Output the [x, y] coordinate of the center of the cell containing the given text.  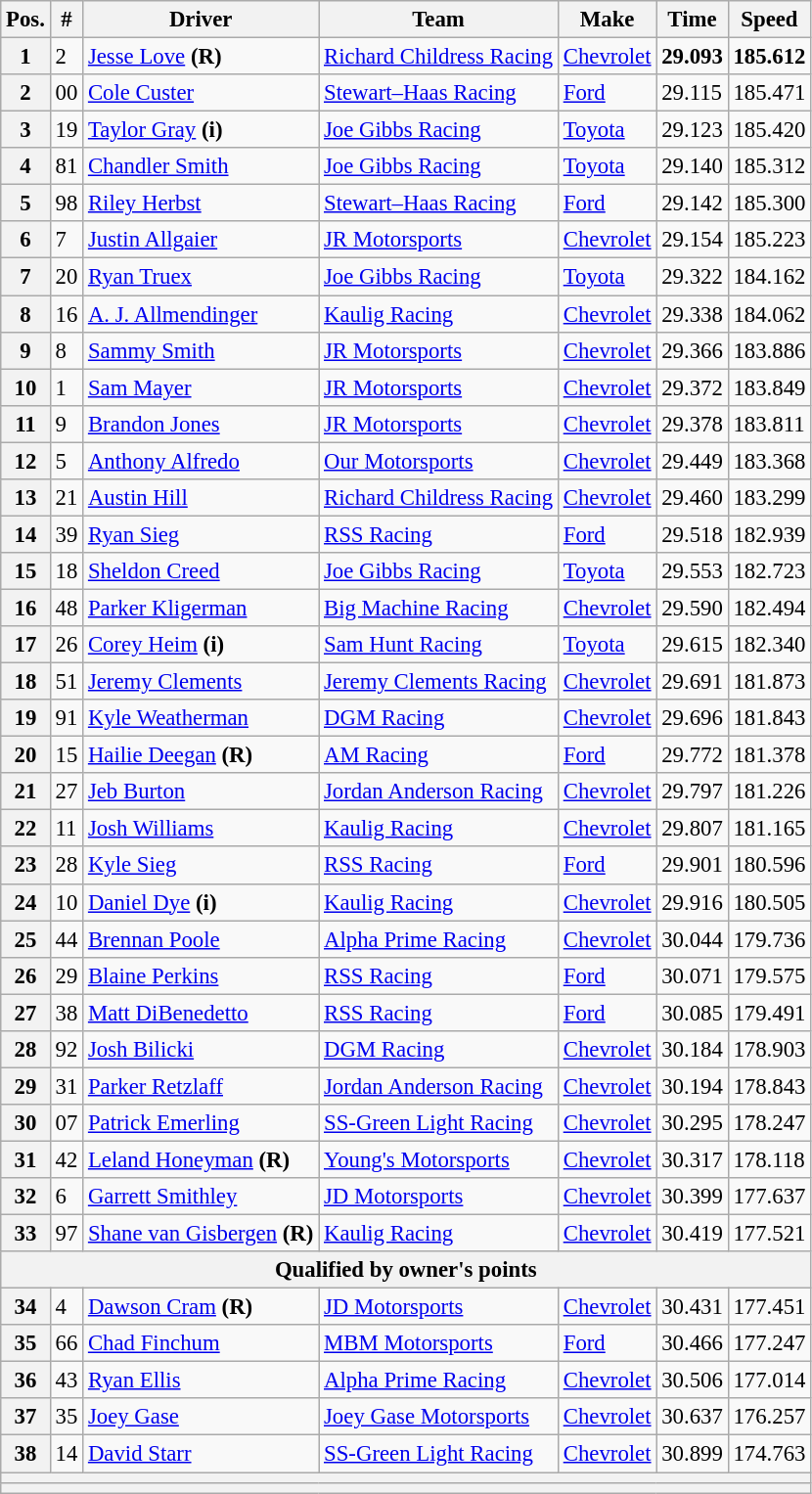
29.460 [693, 498]
37 [25, 1418]
184.162 [769, 277]
32 [25, 1197]
Chad Finchum [202, 1343]
176.257 [769, 1418]
34 [25, 1307]
30.637 [693, 1418]
177.451 [769, 1307]
30.317 [693, 1159]
29.615 [693, 645]
Taylor Gray (i) [202, 130]
181.843 [769, 718]
183.849 [769, 387]
Qualified by owner's points [406, 1270]
29.807 [693, 829]
Joey Gase [202, 1418]
178.118 [769, 1159]
Make [607, 20]
177.521 [769, 1234]
33 [25, 1234]
97 [67, 1234]
185.312 [769, 166]
Joey Gase Motorsports [438, 1418]
Anthony Alfredo [202, 461]
00 [67, 93]
183.886 [769, 350]
Chandler Smith [202, 166]
30.044 [693, 939]
Jeremy Clements [202, 682]
182.939 [769, 534]
07 [67, 1123]
Josh Williams [202, 829]
177.637 [769, 1197]
29.772 [693, 755]
179.491 [769, 1013]
A. J. Allmendinger [202, 314]
29.338 [693, 314]
29.154 [693, 240]
Jesse Love (R) [202, 57]
29.518 [693, 534]
13 [25, 498]
12 [25, 461]
23 [25, 866]
181.165 [769, 829]
Sheldon Creed [202, 571]
185.612 [769, 57]
Corey Heim (i) [202, 645]
29.093 [693, 57]
177.247 [769, 1343]
179.736 [769, 939]
29.696 [693, 718]
66 [67, 1343]
29.115 [693, 93]
Kyle Weatherman [202, 718]
Blaine Perkins [202, 975]
185.420 [769, 130]
30.295 [693, 1123]
30.466 [693, 1343]
30.899 [693, 1454]
181.378 [769, 755]
Time [693, 20]
178.903 [769, 1050]
29.140 [693, 166]
185.223 [769, 240]
Sammy Smith [202, 350]
179.575 [769, 975]
30.419 [693, 1234]
183.368 [769, 461]
Leland Honeyman (R) [202, 1159]
30 [25, 1123]
29.123 [693, 130]
92 [67, 1050]
Shane van Gisbergen (R) [202, 1234]
29.916 [693, 902]
Garrett Smithley [202, 1197]
29.378 [693, 424]
183.811 [769, 424]
29.142 [693, 204]
183.299 [769, 498]
29.322 [693, 277]
# [67, 20]
29.372 [693, 387]
42 [67, 1159]
Parker Retzlaff [202, 1086]
29.553 [693, 571]
182.723 [769, 571]
182.494 [769, 608]
30.085 [693, 1013]
Matt DiBenedetto [202, 1013]
51 [67, 682]
48 [67, 608]
Josh Bilicki [202, 1050]
81 [67, 166]
30.399 [693, 1197]
24 [25, 902]
Our Motorsports [438, 461]
29.691 [693, 682]
AM Racing [438, 755]
Jeb Burton [202, 792]
185.471 [769, 93]
180.505 [769, 902]
30.431 [693, 1307]
44 [67, 939]
178.247 [769, 1123]
Austin Hill [202, 498]
22 [25, 829]
98 [67, 204]
30.184 [693, 1050]
178.843 [769, 1086]
MBM Motorsports [438, 1343]
181.873 [769, 682]
Brennan Poole [202, 939]
Big Machine Racing [438, 608]
39 [67, 534]
Speed [769, 20]
184.062 [769, 314]
182.340 [769, 645]
180.596 [769, 866]
David Starr [202, 1454]
17 [25, 645]
30.071 [693, 975]
29.901 [693, 866]
Jeremy Clements Racing [438, 682]
25 [25, 939]
30.506 [693, 1381]
91 [67, 718]
Sam Mayer [202, 387]
177.014 [769, 1381]
Sam Hunt Racing [438, 645]
Kyle Sieg [202, 866]
29.797 [693, 792]
29.366 [693, 350]
Daniel Dye (i) [202, 902]
Brandon Jones [202, 424]
181.226 [769, 792]
Ryan Ellis [202, 1381]
174.763 [769, 1454]
Justin Allgaier [202, 240]
Cole Custer [202, 93]
30.194 [693, 1086]
36 [25, 1381]
Driver [202, 20]
Parker Kligerman [202, 608]
Patrick Emerling [202, 1123]
Team [438, 20]
29.449 [693, 461]
Young's Motorsports [438, 1159]
Ryan Truex [202, 277]
185.300 [769, 204]
Riley Herbst [202, 204]
3 [25, 130]
Dawson Cram (R) [202, 1307]
Pos. [25, 20]
Ryan Sieg [202, 534]
Hailie Deegan (R) [202, 755]
29.590 [693, 608]
43 [67, 1381]
